Capture the cell that displays the provided text and extract its [x, y] central coordinate. 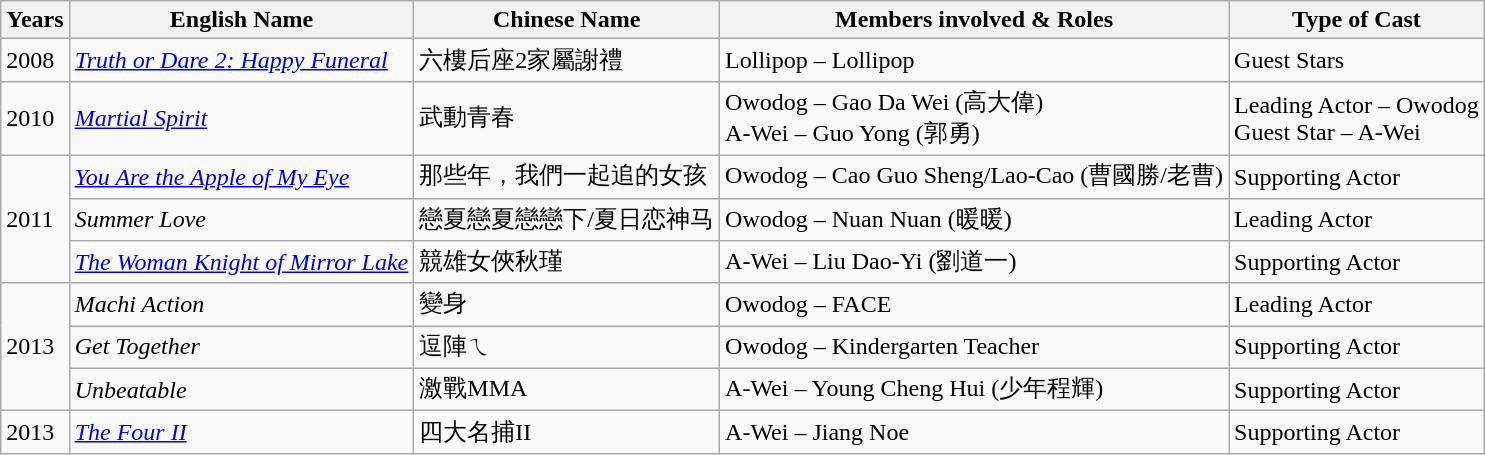
Owodog – Cao Guo Sheng/Lao-Cao (曹國勝/老曹) [974, 176]
The Woman Knight of Mirror Lake [242, 262]
Owodog – FACE [974, 304]
Years [35, 20]
A-Wei – Young Cheng Hui (少年程輝) [974, 390]
Leading Actor – Owodog Guest Star – A-Wei [1357, 118]
武動青春 [567, 118]
那些年，我們一起追的女孩 [567, 176]
激戰MMA [567, 390]
Owodog – Nuan Nuan (暖暖) [974, 220]
四大名捕II [567, 432]
Guest Stars [1357, 60]
Unbeatable [242, 390]
Summer Love [242, 220]
戀夏戀夏戀戀下/夏日恋神马 [567, 220]
Truth or Dare 2: Happy Funeral [242, 60]
The Four II [242, 432]
2011 [35, 219]
Machi Action [242, 304]
Martial Spirit [242, 118]
逗陣ㄟ [567, 348]
競雄女俠秋瑾 [567, 262]
Members involved & Roles [974, 20]
2008 [35, 60]
Owodog – Gao Da Wei (高大偉) A-Wei – Guo Yong (郭勇) [974, 118]
變身 [567, 304]
Type of Cast [1357, 20]
Owodog – Kindergarten Teacher [974, 348]
Get Together [242, 348]
2010 [35, 118]
Lollipop – Lollipop [974, 60]
English Name [242, 20]
A-Wei – Jiang Noe [974, 432]
Chinese Name [567, 20]
六樓后座2家屬謝禮 [567, 60]
You Are the Apple of My Eye [242, 176]
A-Wei – Liu Dao-Yi (劉道一) [974, 262]
